Return the (X, Y) coordinate for the center point of the cell that contains the specified text.  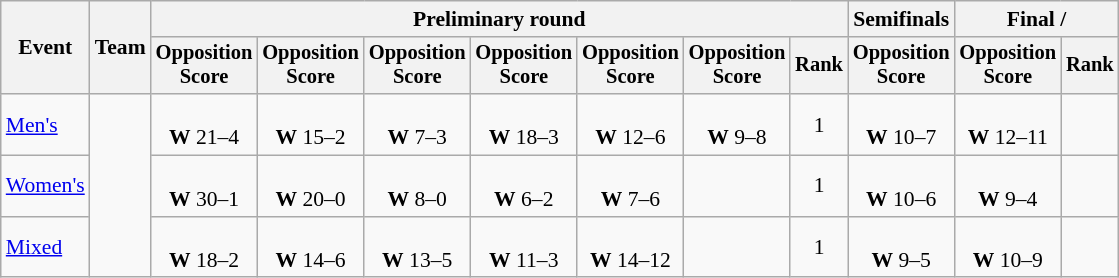
W 14–6 (310, 248)
W 14–12 (630, 248)
W 18–3 (524, 124)
Preliminary round (500, 19)
W 30–1 (204, 186)
W 9–4 (1008, 186)
W 15–2 (310, 124)
W 12–6 (630, 124)
W 13–5 (418, 248)
W 10–9 (1008, 248)
Semifinals (902, 19)
Mixed (46, 248)
W 7–3 (418, 124)
W 10–6 (902, 186)
W 9–8 (738, 124)
W 18–2 (204, 248)
W 21–4 (204, 124)
W 10–7 (902, 124)
W 9–5 (902, 248)
W 7–6 (630, 186)
W 11–3 (524, 248)
Final / (1036, 19)
W 12–11 (1008, 124)
Women's (46, 186)
W 6–2 (524, 186)
W 20–0 (310, 186)
W 8–0 (418, 186)
Event (46, 48)
Team (120, 48)
Men's (46, 124)
